Identify which cell holds the provided text, then report its [x, y] central coordinate. 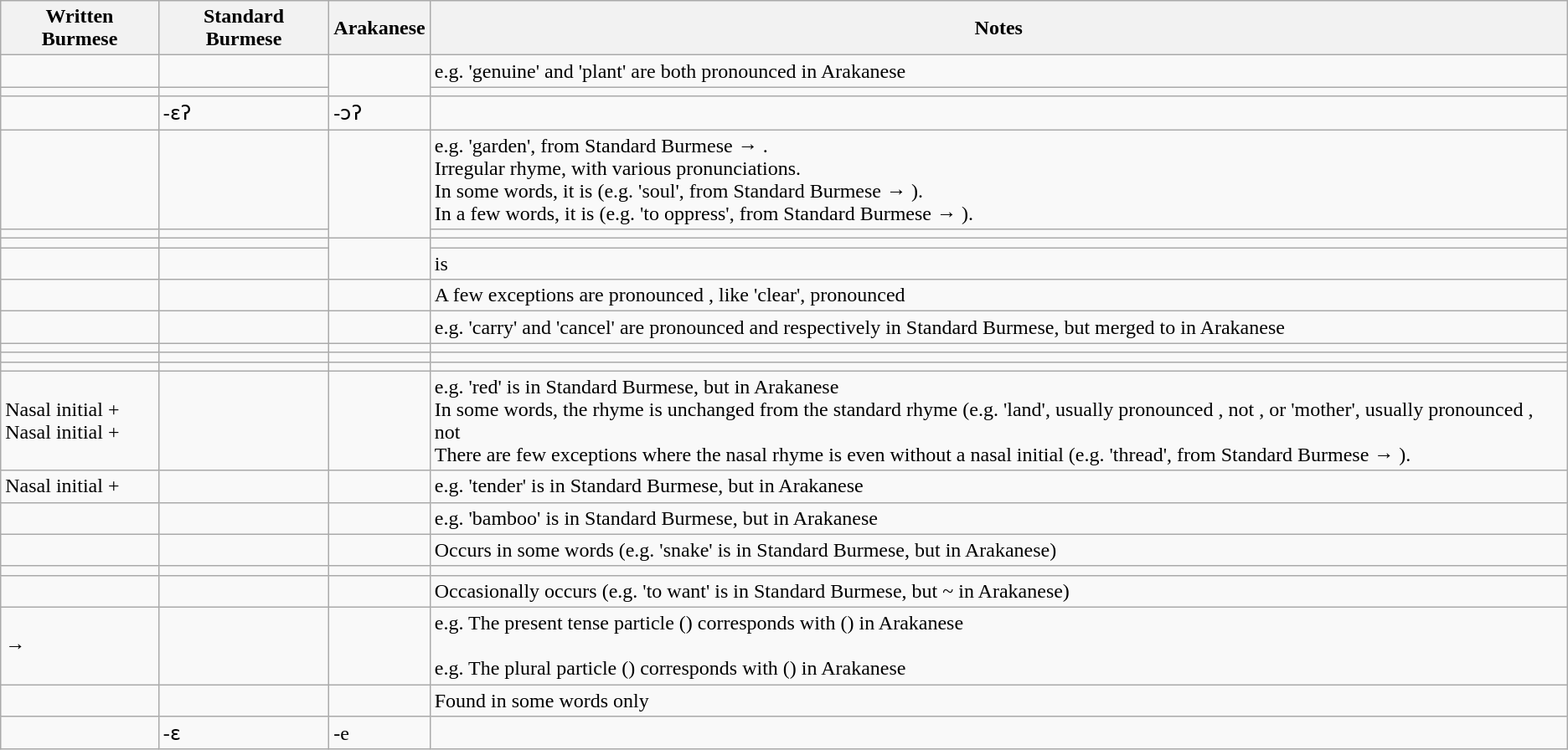
-e [379, 733]
Occasionally occurs (e.g. 'to want' is in Standard Burmese, but ~ in Arakanese) [998, 591]
Occurs in some words (e.g. 'snake' is in Standard Burmese, but in Arakanese) [998, 550]
Notes [998, 28]
e.g. 'carry' and 'cancel' are pronounced and respectively in Standard Burmese, but merged to in Arakanese [998, 327]
e.g. 'genuine' and 'plant' are both pronounced in Arakanese [998, 71]
is [998, 264]
e.g. 'tender' is in Standard Burmese, but in Arakanese [998, 486]
Nasal initial + Nasal initial + [80, 420]
-ɔʔ [379, 113]
A few exceptions are pronounced , like 'clear', pronounced [998, 295]
-ɛ [244, 733]
→ [80, 645]
-ɛʔ [244, 113]
Nasal initial + [80, 486]
Arakanese [379, 28]
Found in some words only [998, 701]
e.g. The present tense particle () corresponds with () in Arakanesee.g. The plural particle () corresponds with () in Arakanese [998, 645]
Written Burmese [80, 28]
Standard Burmese [244, 28]
e.g. 'bamboo' is in Standard Burmese, but in Arakanese [998, 518]
